Find where the given text appears and provide that cell's center as [X, Y] coordinate. 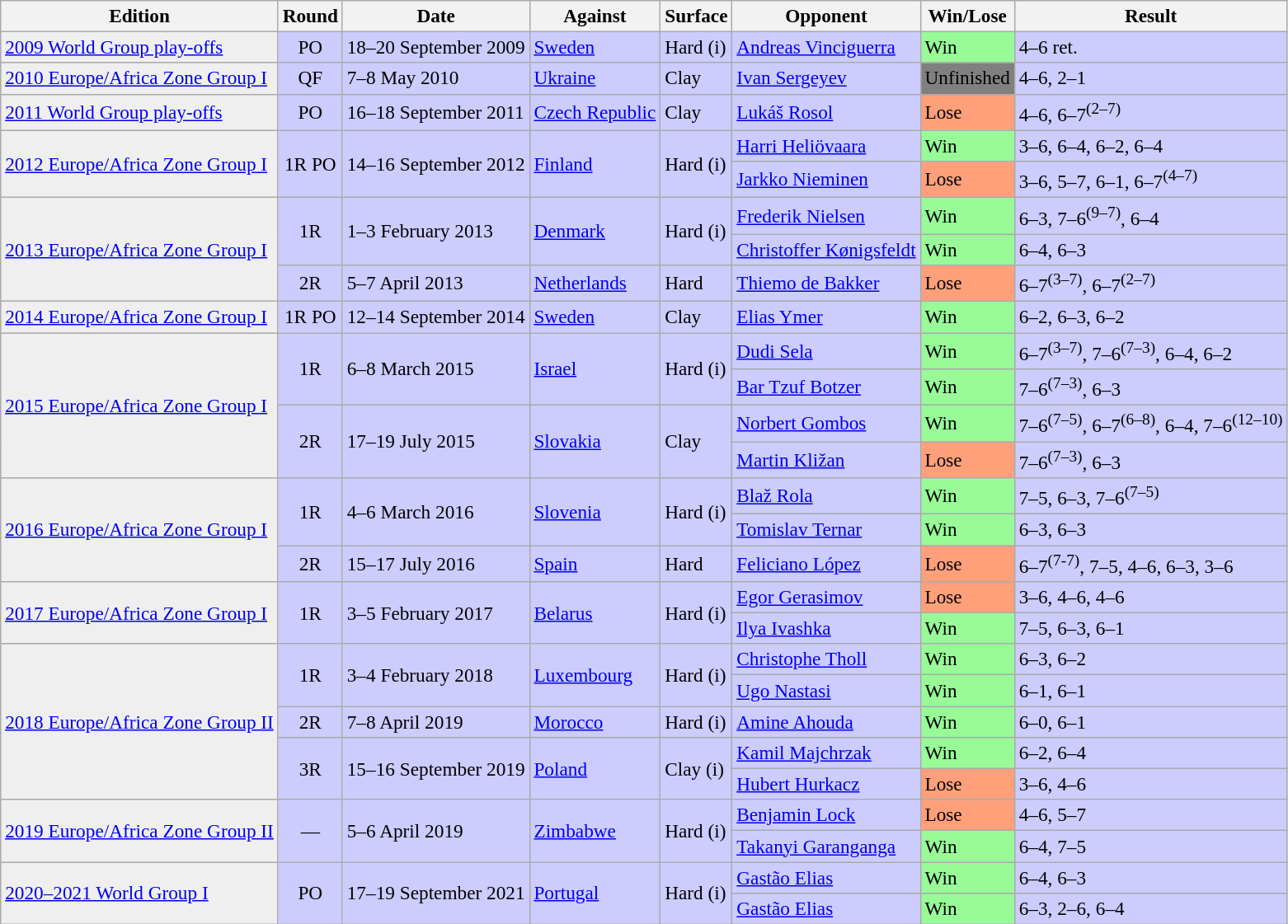
Spain [595, 563]
6–1, 6–1 [1151, 690]
6–3, 2–6, 6–4 [1151, 908]
Harri Heliövaara [826, 146]
Result [1151, 16]
Jarkko Nieminen [826, 179]
Netherlands [595, 283]
Clay (i) [696, 768]
5–7 April 2013 [435, 283]
3R [310, 768]
6–8 March 2015 [435, 368]
2010 Europe/Africa Zone Group I [140, 78]
2012 Europe/Africa Zone Group I [140, 164]
Win/Lose [967, 16]
15–17 July 2016 [435, 563]
Benjamin Lock [826, 815]
Against [595, 16]
Ivan Sergeyev [826, 78]
1–3 February 2013 [435, 231]
2020–2021 World Group I [140, 893]
2019 Europe/Africa Zone Group II [140, 831]
Thiemo de Bakker [826, 283]
Christophe Tholl [826, 659]
Round [310, 16]
— [310, 831]
Czech Republic [595, 112]
Opponent [826, 16]
7–8 April 2019 [435, 721]
Ilya Ivashka [826, 628]
Zimbabwe [595, 831]
4–6 ret. [1151, 47]
Edition [140, 16]
6–4, 7–5 [1151, 846]
Blaž Rola [826, 495]
Lukáš Rosol [826, 112]
Surface [696, 16]
Elias Ymer [826, 317]
17–19 July 2015 [435, 441]
5–6 April 2019 [435, 831]
4–6 March 2016 [435, 511]
17–19 September 2021 [435, 893]
2013 Europe/Africa Zone Group I [140, 249]
3–6, 6–4, 6–2, 6–4 [1151, 146]
6–7(7-7), 7–5, 4–6, 6–3, 3–6 [1151, 563]
2014 Europe/Africa Zone Group I [140, 317]
18–20 September 2009 [435, 47]
Israel [595, 368]
Poland [595, 768]
4–6, 6–7(2–7) [1151, 112]
Denmark [595, 231]
Portugal [595, 893]
Dudi Sela [826, 350]
2011 World Group play-offs [140, 112]
12–14 September 2014 [435, 317]
4–6, 5–7 [1151, 815]
Tomislav Ternar [826, 529]
6–3, 6–3 [1151, 529]
3–5 February 2017 [435, 612]
6–7(3–7), 7–6(7–3), 6–4, 6–2 [1151, 350]
3–6, 5–7, 6–1, 6–7(4–7) [1151, 179]
6–2, 6–3, 6–2 [1151, 317]
Unfinished [967, 78]
Feliciano López [826, 563]
6–0, 6–1 [1151, 721]
Bar Tzuf Botzer [826, 387]
Slovenia [595, 511]
2015 Europe/Africa Zone Group I [140, 405]
Morocco [595, 721]
Egor Gerasimov [826, 597]
Martin Kližan [826, 459]
7–8 May 2010 [435, 78]
3–6, 4–6 [1151, 784]
Hubert Hurkacz [826, 784]
Christoffer Kønigsfeldt [826, 250]
7–6(7–5), 6–7(6–8), 6–4, 7–6(12–10) [1151, 423]
Slovakia [595, 441]
QF [310, 78]
2009 World Group play-offs [140, 47]
6–2, 6–4 [1151, 753]
Takanyi Garanganga [826, 846]
14–16 September 2012 [435, 164]
16–18 September 2011 [435, 112]
3–4 February 2018 [435, 675]
Amine Ahouda [826, 721]
3–6, 4–6, 4–6 [1151, 597]
15–16 September 2019 [435, 768]
7–5, 6–3, 6–1 [1151, 628]
Kamil Majchrzak [826, 753]
Ugo Nastasi [826, 690]
Luxembourg [595, 675]
Date [435, 16]
Ukraine [595, 78]
Norbert Gombos [826, 423]
2016 Europe/Africa Zone Group I [140, 529]
2017 Europe/Africa Zone Group I [140, 612]
6–3, 7–6(9–7), 6–4 [1151, 215]
Belarus [595, 612]
6–7(3–7), 6–7(2–7) [1151, 283]
Andreas Vinciguerra [826, 47]
2018 Europe/Africa Zone Group II [140, 722]
6–3, 6–2 [1151, 659]
Finland [595, 164]
7–5, 6–3, 7–6(7–5) [1151, 495]
4–6, 2–1 [1151, 78]
Frederik Nielsen [826, 215]
